From the cell containing the given text, extract its center point as (X, Y) coordinate. 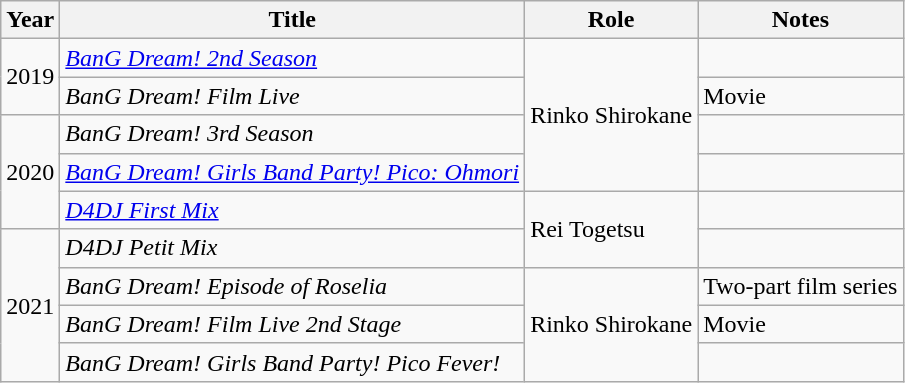
Title (292, 20)
D4DJ First Mix (292, 210)
BanG Dream! Girls Band Party! Pico: Ohmori (292, 172)
Two-part film series (800, 286)
BanG Dream! Film Live 2nd Stage (292, 324)
Role (612, 20)
BanG Dream! Girls Band Party! Pico Fever! (292, 362)
Notes (800, 20)
2019 (30, 77)
BanG Dream! 3rd Season (292, 134)
BanG Dream! Episode of Roselia (292, 286)
BanG Dream! Film Live (292, 96)
D4DJ Petit Mix (292, 248)
2021 (30, 305)
Rei Togetsu (612, 229)
Year (30, 20)
2020 (30, 172)
BanG Dream! 2nd Season (292, 58)
